Extract the (X, Y) coordinate from the center of the cell holding the provided text.  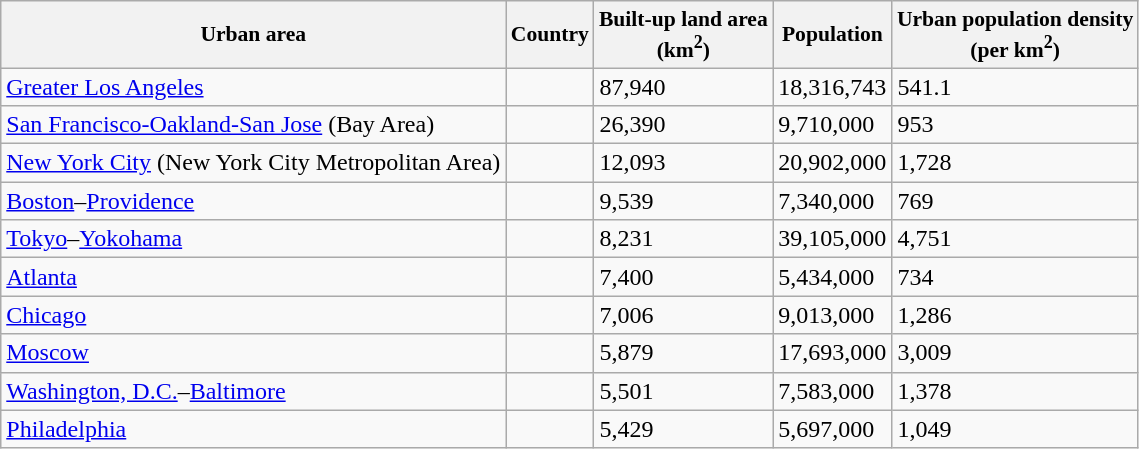
7,583,000 (832, 391)
4,751 (1015, 239)
Moscow (254, 353)
18,316,743 (832, 87)
1,728 (1015, 163)
San Francisco-Oakland-San Jose (Bay Area) (254, 125)
26,390 (684, 125)
17,693,000 (832, 353)
Tokyo–Yokohama (254, 239)
8,231 (684, 239)
734 (1015, 277)
9,539 (684, 201)
Country (550, 34)
5,501 (684, 391)
7,340,000 (832, 201)
9,013,000 (832, 315)
3,009 (1015, 353)
Built-up land area(km2) (684, 34)
20,902,000 (832, 163)
Greater Los Angeles (254, 87)
541.1 (1015, 87)
Boston–Providence (254, 201)
New York City (New York City Metropolitan Area) (254, 163)
Chicago (254, 315)
5,697,000 (832, 429)
769 (1015, 201)
87,940 (684, 87)
Washington, D.C.–Baltimore (254, 391)
Urban area (254, 34)
12,093 (684, 163)
Urban population density(per km2) (1015, 34)
1,049 (1015, 429)
Atlanta (254, 277)
953 (1015, 125)
5,879 (684, 353)
Philadelphia (254, 429)
5,429 (684, 429)
1,378 (1015, 391)
1,286 (1015, 315)
7,400 (684, 277)
5,434,000 (832, 277)
39,105,000 (832, 239)
Population (832, 34)
9,710,000 (832, 125)
7,006 (684, 315)
